Search for the cell housing the specified text and yield its [x, y] center coordinate. 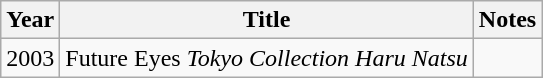
Title [267, 20]
Future Eyes Tokyo Collection Haru Natsu [267, 58]
Year [30, 20]
2003 [30, 58]
Notes [507, 20]
